Output the (x, y) coordinate of the center of the cell containing the given text.  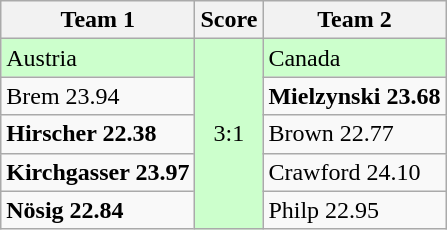
Austria (98, 58)
Hirscher 22.38 (98, 134)
Team 1 (98, 20)
Kirchgasser 23.97 (98, 172)
Canada (354, 58)
Mielzynski 23.68 (354, 96)
Crawford 24.10 (354, 172)
Brem 23.94 (98, 96)
Nösig 22.84 (98, 210)
3:1 (229, 134)
Brown 22.77 (354, 134)
Score (229, 20)
Team 2 (354, 20)
Philp 22.95 (354, 210)
